Return the [X, Y] coordinate for the center point of the cell that contains the specified text.  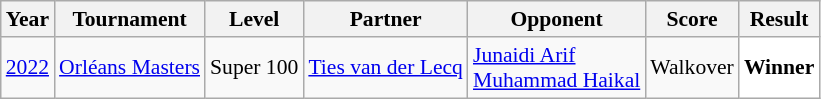
Walkover [692, 68]
Score [692, 19]
Level [254, 19]
Junaidi Arif Muhammad Haikal [556, 68]
Ties van der Lecq [386, 68]
Winner [780, 68]
Opponent [556, 19]
Result [780, 19]
2022 [28, 68]
Partner [386, 19]
Orléans Masters [130, 68]
Year [28, 19]
Tournament [130, 19]
Super 100 [254, 68]
